Search for the cell housing the specified text and yield its (X, Y) center coordinate. 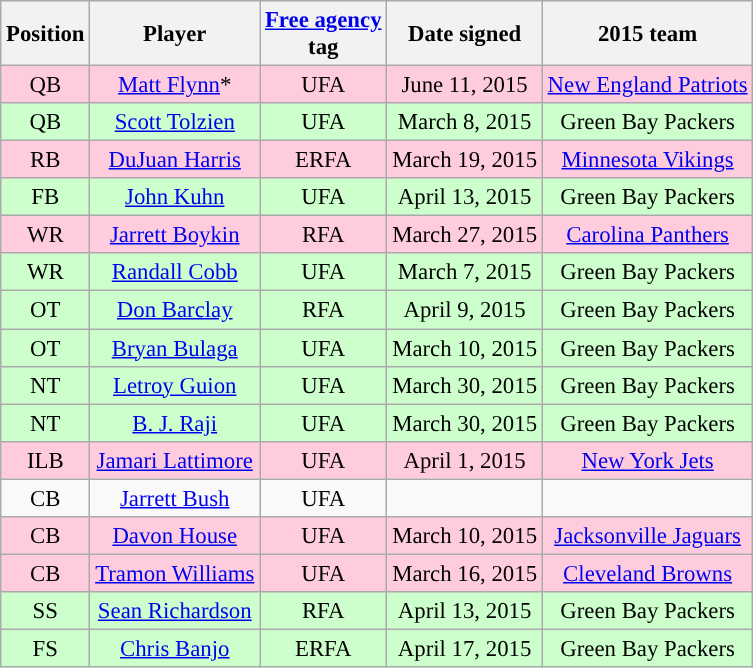
Tramon Williams (175, 573)
B. J. Raji (175, 423)
Matt Flynn* (175, 85)
April 1, 2015 (464, 460)
Scott Tolzien (175, 122)
John Kuhn (175, 197)
Jacksonville Jaguars (648, 536)
Carolina Panthers (648, 235)
Jarrett Boykin (175, 235)
Free agencytag (324, 34)
June 11, 2015 (464, 85)
FS (46, 648)
April 9, 2015 (464, 310)
New York Jets (648, 460)
New England Patriots (648, 85)
Chris Banjo (175, 648)
Letroy Guion (175, 385)
March 16, 2015 (464, 573)
ILB (46, 460)
April 17, 2015 (464, 648)
Minnesota Vikings (648, 160)
March 8, 2015 (464, 122)
DuJuan Harris (175, 160)
2015 team (648, 34)
FB (46, 197)
March 19, 2015 (464, 160)
Cleveland Browns (648, 573)
Randall Cobb (175, 273)
Date signed (464, 34)
March 7, 2015 (464, 273)
Davon House (175, 536)
Player (175, 34)
Don Barclay (175, 310)
Position (46, 34)
Jarrett Bush (175, 498)
SS (46, 611)
March 27, 2015 (464, 235)
RB (46, 160)
Bryan Bulaga (175, 348)
Sean Richardson (175, 611)
Jamari Lattimore (175, 460)
